For the text-containing cell, return its midpoint in (X, Y) coordinate format. 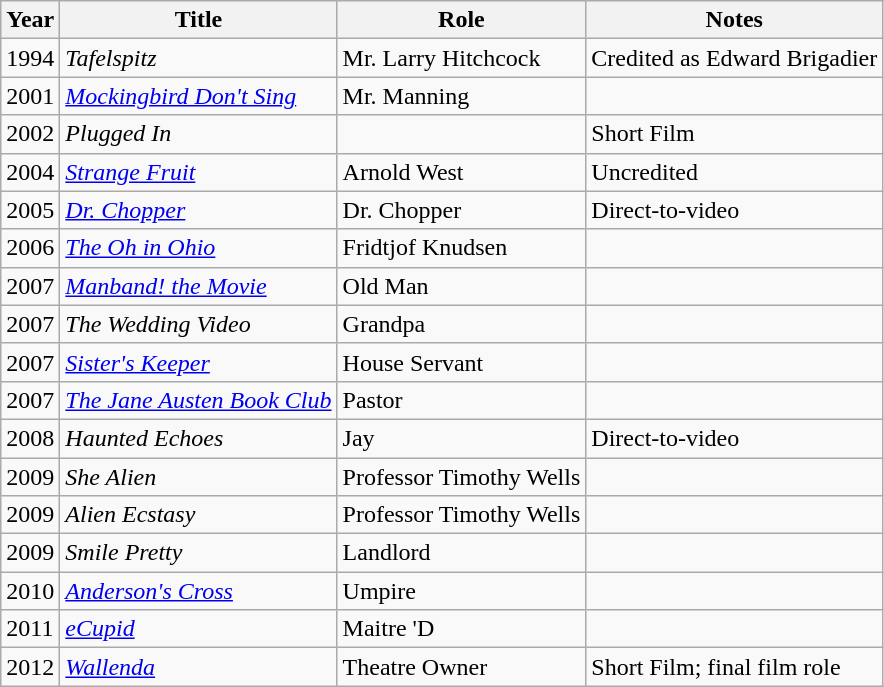
2006 (30, 248)
2010 (30, 591)
Maitre 'D (462, 629)
eCupid (198, 629)
Theatre Owner (462, 667)
2005 (30, 210)
Landlord (462, 553)
Manband! the Movie (198, 286)
Short Film (734, 134)
Jay (462, 438)
Mr. Larry Hitchcock (462, 58)
Pastor (462, 400)
Year (30, 20)
Wallenda (198, 667)
Strange Fruit (198, 172)
Fridtjof Knudsen (462, 248)
The Oh in Ohio (198, 248)
2008 (30, 438)
Credited as Edward Brigadier (734, 58)
Role (462, 20)
House Servant (462, 362)
Short Film; final film role (734, 667)
Smile Pretty (198, 553)
2001 (30, 96)
Alien Ecstasy (198, 515)
Title (198, 20)
Arnold West (462, 172)
Uncredited (734, 172)
Umpire (462, 591)
She Alien (198, 477)
Tafelspitz (198, 58)
2002 (30, 134)
The Jane Austen Book Club (198, 400)
Plugged In (198, 134)
Sister's Keeper (198, 362)
Mockingbird Don't Sing (198, 96)
2012 (30, 667)
1994 (30, 58)
2011 (30, 629)
Old Man (462, 286)
Notes (734, 20)
The Wedding Video (198, 324)
2004 (30, 172)
Haunted Echoes (198, 438)
Anderson's Cross (198, 591)
Grandpa (462, 324)
Mr. Manning (462, 96)
